Capture the cell that displays the provided text and extract its (X, Y) central coordinate. 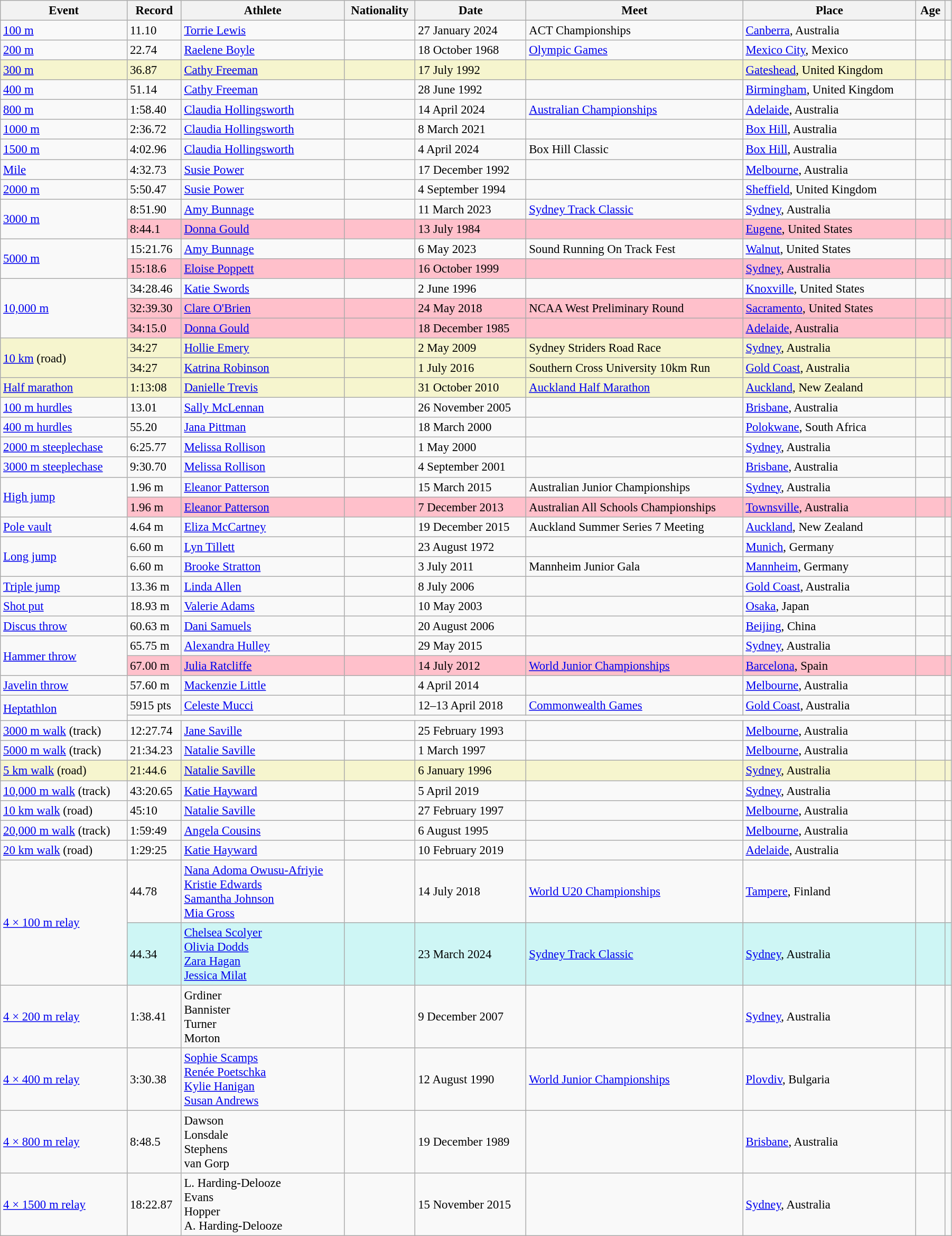
Katrina Robinson (263, 368)
Date (471, 11)
Meet (634, 11)
36.87 (154, 70)
60.63 m (154, 626)
20 August 2006 (471, 626)
20,000 m walk (track) (64, 830)
Jana Pittman (263, 427)
Olympic Games (634, 50)
4:02.96 (154, 149)
15:21.76 (154, 249)
Record (154, 11)
Pole vault (64, 527)
8 March 2021 (471, 129)
1 March 1997 (471, 751)
Walnut, United States (829, 249)
Nationality (379, 11)
44.78 (154, 892)
Canberra, Australia (829, 31)
Birmingham, United Kingdom (829, 90)
Nana Adoma Owusu-AfriyieKristie EdwardsSamantha JohnsonMia Gross (263, 892)
Mexico City, Mexico (829, 50)
4:32.73 (154, 170)
Valerie Adams (263, 606)
Australian Junior Championships (634, 487)
400 m (64, 90)
3 July 2011 (471, 567)
1000 m (64, 129)
5000 m (64, 259)
Box Hill Classic (634, 149)
Barcelona, Spain (829, 666)
Hollie Emery (263, 348)
4.64 m (154, 527)
Raelene Boyle (263, 50)
3:30.38 (154, 1080)
44.34 (154, 954)
Knoxville, United States (829, 288)
4 × 1500 m relay (64, 1204)
100 m hurdles (64, 408)
18.93 m (154, 606)
14 July 2018 (471, 892)
1:13:08 (154, 388)
Katie Swords (263, 288)
19 December 1989 (471, 1142)
13.01 (154, 408)
Sound Running On Track Fest (634, 249)
14 July 2012 (471, 666)
4 September 1994 (471, 189)
4 April 2024 (471, 149)
Auckland Summer Series 7 Meeting (634, 527)
43:20.65 (154, 791)
8:51.90 (154, 209)
11.10 (154, 31)
2:36.72 (154, 129)
2 May 2009 (471, 348)
21:34.23 (154, 751)
1:29:25 (154, 850)
Mile (64, 170)
12–13 April 2018 (471, 706)
8 July 2006 (471, 586)
5 April 2019 (471, 791)
Plovdiv, Bulgaria (829, 1080)
800 m (64, 110)
10 February 2019 (471, 850)
Tampere, Finland (829, 892)
GrdinerBannisterTurnerMorton (263, 1016)
Chelsea ScolyerOlivia DoddsZara HaganJessica Milat (263, 954)
55.20 (154, 427)
Mannheim Junior Gala (634, 567)
Danielle Trevis (263, 388)
NCAA West Preliminary Round (634, 308)
4 × 400 m relay (64, 1080)
6 January 1996 (471, 771)
Eliza McCartney (263, 527)
18 March 2000 (471, 427)
Dani Samuels (263, 626)
Place (829, 11)
Discus throw (64, 626)
Sally McLennan (263, 408)
1:58.40 (154, 110)
1 May 2000 (471, 447)
13.36 m (154, 586)
26 November 2005 (471, 408)
22.74 (154, 50)
Triple jump (64, 586)
L. Harding-DeloozeEvansHopperA. Harding-Delooze (263, 1204)
4 × 200 m relay (64, 1016)
Javelin throw (64, 686)
Sophie ScampsRenée PoetschkaKylie HaniganSusan Andrews (263, 1080)
Sacramento, United States (829, 308)
Jane Saville (263, 731)
12:27.74 (154, 731)
45:10 (154, 810)
5000 m walk (track) (64, 751)
34:28.46 (154, 288)
Sheffield, United Kingdom (829, 189)
6 May 2023 (471, 249)
18 December 1985 (471, 328)
8:48.5 (154, 1142)
Munich, Germany (829, 547)
Polokwane, South Africa (829, 427)
3000 m (64, 219)
World U20 Championships (634, 892)
28 June 1992 (471, 90)
4 × 100 m relay (64, 922)
6:25.77 (154, 447)
2000 m (64, 189)
4 × 800 m relay (64, 1142)
19 December 2015 (471, 527)
20 km walk (road) (64, 850)
32:39.30 (154, 308)
Long jump (64, 557)
10 May 2003 (471, 606)
16 October 1999 (471, 269)
300 m (64, 70)
27 February 1997 (471, 810)
17 December 1992 (471, 170)
Mackenzie Little (263, 686)
ACT Championships (634, 31)
Eloise Poppett (263, 269)
Commonwealth Games (634, 706)
Angela Cousins (263, 830)
1500 m (64, 149)
Celeste Mucci (263, 706)
Australian All Schools Championships (634, 507)
Sydney Striders Road Race (634, 348)
1 July 2016 (471, 368)
Osaka, Japan (829, 606)
Torrie Lewis (263, 31)
67.00 m (154, 666)
18:22.87 (154, 1204)
15:18.6 (154, 269)
400 m hurdles (64, 427)
23 August 1972 (471, 547)
15 March 2015 (471, 487)
Heptathlon (64, 708)
57.60 m (154, 686)
Brooke Stratton (263, 567)
14 April 2024 (471, 110)
Australian Championships (634, 110)
34:15.0 (154, 328)
4 September 2001 (471, 467)
5 km walk (road) (64, 771)
Auckland Half Marathon (634, 388)
15 November 2015 (471, 1204)
2000 m steeplechase (64, 447)
Half marathon (64, 388)
1:59:49 (154, 830)
Athlete (263, 11)
Mannheim, Germany (829, 567)
4 April 2014 (471, 686)
29 May 2015 (471, 646)
27 January 2024 (471, 31)
Clare O'Brien (263, 308)
25 February 1993 (471, 731)
Alexandra Hulley (263, 646)
3000 m steeplechase (64, 467)
9:30.70 (154, 467)
Southern Cross University 10km Run (634, 368)
12 August 1990 (471, 1080)
11 March 2023 (471, 209)
31 October 2010 (471, 388)
6 August 1995 (471, 830)
Julia Ratcliffe (263, 666)
DawsonLonsdaleStephensvan Gorp (263, 1142)
High jump (64, 497)
13 July 1984 (471, 229)
21:44.6 (154, 771)
Shot put (64, 606)
Townsville, Australia (829, 507)
10,000 m walk (track) (64, 791)
3000 m walk (track) (64, 731)
100 m (64, 31)
5915 pts (154, 706)
17 July 1992 (471, 70)
9 December 2007 (471, 1016)
Hammer throw (64, 656)
23 March 2024 (471, 954)
1:38.41 (154, 1016)
18 October 1968 (471, 50)
Eugene, United States (829, 229)
Lyn Tillett (263, 547)
51.14 (154, 90)
Event (64, 11)
Gateshead, United Kingdom (829, 70)
10,000 m (64, 308)
8:44.1 (154, 229)
24 May 2018 (471, 308)
10 km walk (road) (64, 810)
Age (931, 11)
5:50.47 (154, 189)
2 June 1996 (471, 288)
7 December 2013 (471, 507)
10 km (road) (64, 358)
65.75 m (154, 646)
Beijing, China (829, 626)
200 m (64, 50)
Linda Allen (263, 586)
